Identify which cell holds the provided text, then report its (X, Y) central coordinate. 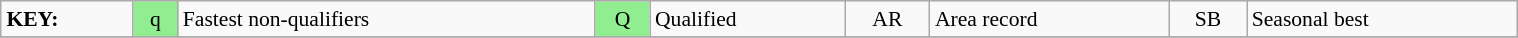
SB (1208, 19)
Fastest non-qualifiers (387, 19)
AR (888, 19)
Q (622, 19)
KEY: (67, 19)
Seasonal best (1382, 19)
q (155, 19)
Qualified (748, 19)
Area record (1050, 19)
